Locate the cell with the specified text and output its [X, Y] center coordinate. 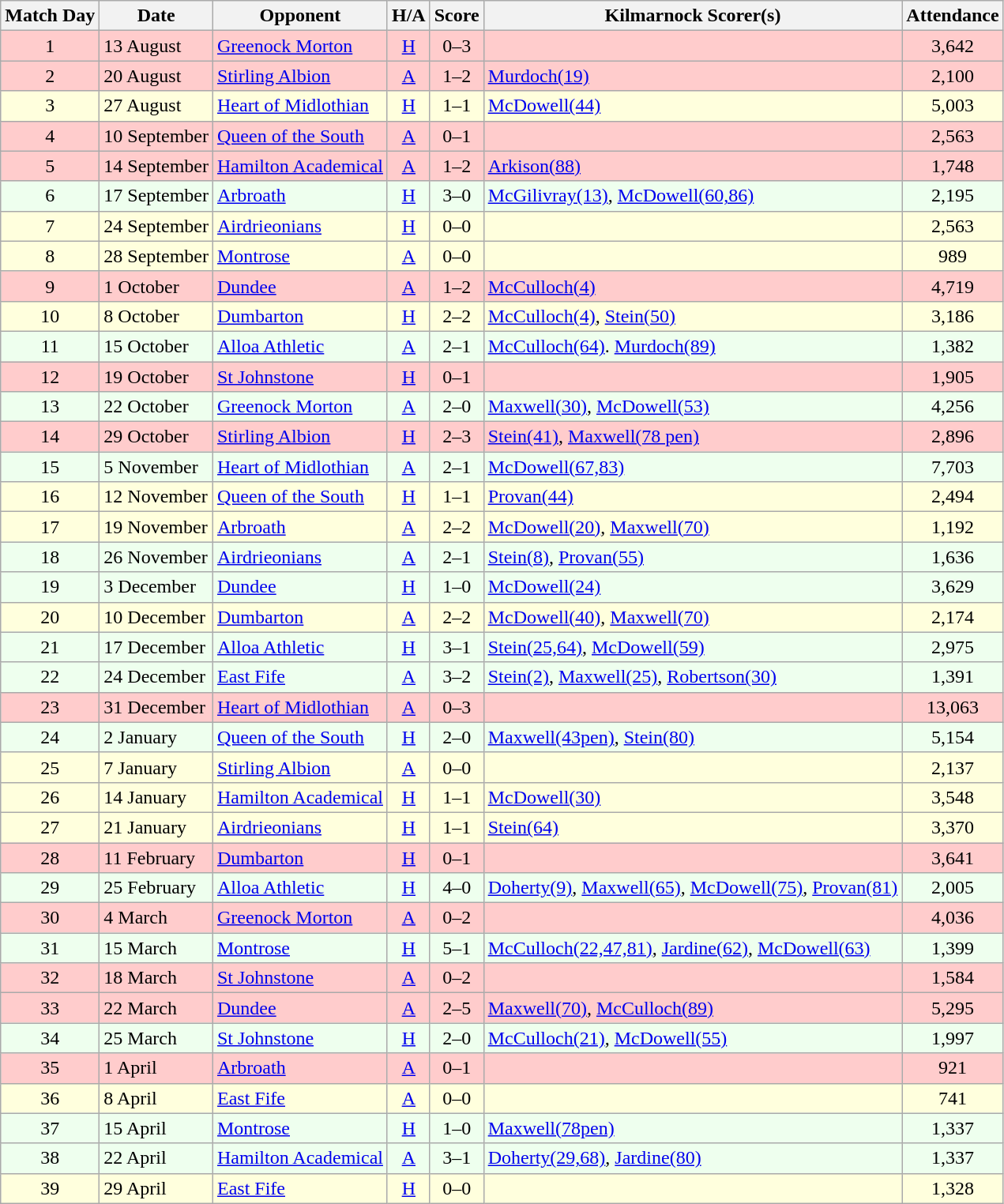
1 October [156, 286]
5,295 [953, 1008]
24 December [156, 677]
19 [51, 587]
15 October [156, 346]
5,003 [953, 106]
19 November [156, 527]
27 August [156, 106]
2–5 [457, 1008]
25 February [156, 888]
39 [51, 1188]
2,005 [953, 888]
5 November [156, 467]
2,174 [953, 617]
2,896 [953, 437]
1,399 [953, 948]
3,186 [953, 316]
14 [51, 437]
5 [51, 166]
2,100 [953, 76]
6 [51, 196]
3,641 [953, 857]
1,382 [953, 346]
15 [51, 467]
13 August [156, 46]
McCulloch(22,47,81), Jardine(62), McDowell(63) [693, 948]
21 [51, 647]
Stein(25,64), McDowell(59) [693, 647]
1,328 [953, 1188]
10 [51, 316]
12 [51, 377]
McCulloch(64). Murdoch(89) [693, 346]
McCulloch(4), Stein(50) [693, 316]
2–3 [457, 437]
Kilmarnock Scorer(s) [693, 16]
38 [51, 1158]
3–2 [457, 677]
5–1 [457, 948]
Maxwell(43pen), Stein(80) [693, 737]
Doherty(9), Maxwell(65), McDowell(75), Provan(81) [693, 888]
13 [51, 407]
2,195 [953, 196]
1,584 [953, 978]
3,629 [953, 587]
35 [51, 1068]
22 March [156, 1008]
12 November [156, 497]
3 December [156, 587]
3,642 [953, 46]
4,256 [953, 407]
25 March [156, 1038]
24 [51, 737]
11 [51, 346]
McDowell(20), Maxwell(70) [693, 527]
28 [51, 857]
Maxwell(30), McDowell(53) [693, 407]
McDowell(67,83) [693, 467]
14 January [156, 797]
1 [51, 46]
9 [51, 286]
4 March [156, 918]
3–0 [457, 196]
8 [51, 256]
Stein(64) [693, 827]
Match Day [51, 16]
Attendance [953, 16]
15 April [156, 1128]
17 December [156, 647]
31 [51, 948]
33 [51, 1008]
1,636 [953, 557]
11 February [156, 857]
17 September [156, 196]
18 March [156, 978]
36 [51, 1098]
McDowell(44) [693, 106]
34 [51, 1038]
4,036 [953, 918]
20 August [156, 76]
8 April [156, 1098]
2 January [156, 737]
25 [51, 767]
2,137 [953, 767]
1,997 [953, 1038]
10 September [156, 136]
32 [51, 978]
2,975 [953, 647]
Murdoch(19) [693, 76]
McCulloch(4) [693, 286]
37 [51, 1128]
29 [51, 888]
28 September [156, 256]
741 [953, 1098]
22 October [156, 407]
1,748 [953, 166]
18 [51, 557]
21 January [156, 827]
22 [51, 677]
4,719 [953, 286]
Provan(44) [693, 497]
McDowell(30) [693, 797]
McDowell(24) [693, 587]
Maxwell(78pen) [693, 1128]
Stein(8), Provan(55) [693, 557]
30 [51, 918]
7,703 [953, 467]
19 October [156, 377]
1,192 [953, 527]
29 April [156, 1188]
4–0 [457, 888]
24 September [156, 226]
23 [51, 707]
8 October [156, 316]
McDowell(40), Maxwell(70) [693, 617]
2,494 [953, 497]
989 [953, 256]
Maxwell(70), McCulloch(89) [693, 1008]
McCulloch(21), McDowell(55) [693, 1038]
26 [51, 797]
1 April [156, 1068]
McGilivray(13), McDowell(60,86) [693, 196]
3 [51, 106]
13,063 [953, 707]
10 December [156, 617]
Score [457, 16]
3,548 [953, 797]
16 [51, 497]
7 [51, 226]
Doherty(29,68), Jardine(80) [693, 1158]
26 November [156, 557]
Date [156, 16]
29 October [156, 437]
20 [51, 617]
5,154 [953, 737]
Arkison(88) [693, 166]
31 December [156, 707]
H/A [408, 16]
Stein(41), Maxwell(78 pen) [693, 437]
17 [51, 527]
Stein(2), Maxwell(25), Robertson(30) [693, 677]
3,370 [953, 827]
921 [953, 1068]
1,391 [953, 677]
22 April [156, 1158]
15 March [156, 948]
2 [51, 76]
1,905 [953, 377]
7 January [156, 767]
14 September [156, 166]
27 [51, 827]
4 [51, 136]
Opponent [300, 16]
